Detect which cell encompasses the target text, then output its (x, y) center coordinate. 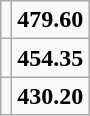
479.60 (50, 20)
430.20 (50, 96)
454.35 (50, 58)
